Extract the [x, y] coordinate from the center of the cell holding the provided text.  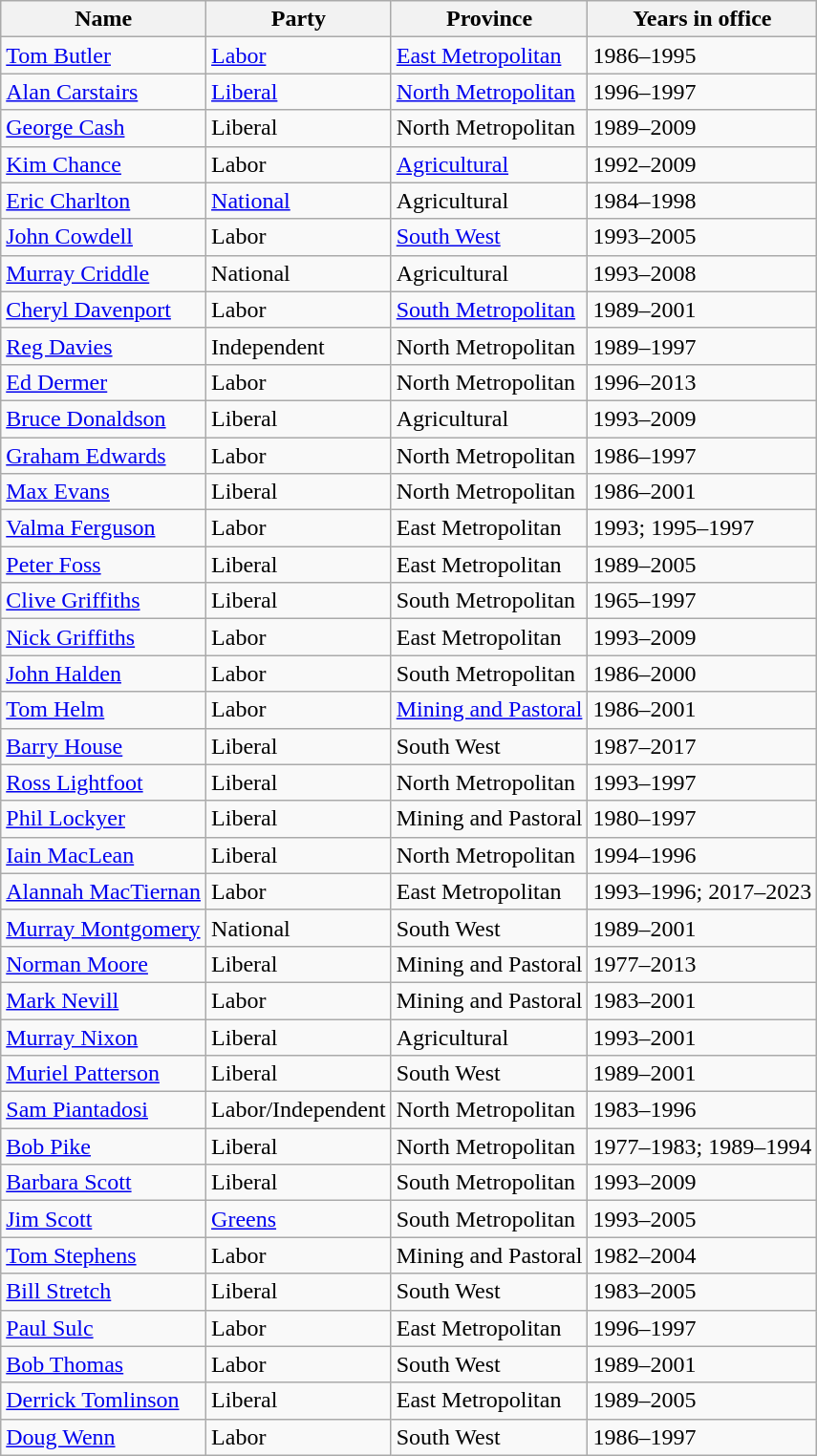
Jim Scott [103, 1219]
Bill Stretch [103, 1292]
Bruce Donaldson [103, 418]
Murray Nixon [103, 1037]
1965–1997 [702, 601]
Phil Lockyer [103, 819]
Doug Wenn [103, 1437]
Sam Piantadosi [103, 1110]
1989–1997 [702, 346]
Paul Sulc [103, 1328]
Bob Pike [103, 1146]
1986–1995 [702, 55]
Murray Criddle [103, 273]
1977–1983; 1989–1994 [702, 1146]
Name [103, 19]
Kim Chance [103, 164]
John Halden [103, 674]
1984–1998 [702, 201]
Mark Nevill [103, 1000]
Tom Helm [103, 710]
George Cash [103, 128]
Muriel Patterson [103, 1074]
1986–2000 [702, 674]
Nick Griffiths [103, 637]
Barbara Scott [103, 1183]
Ed Dermer [103, 382]
1996–2013 [702, 382]
Murray Montgomery [103, 928]
Bob Thomas [103, 1364]
1993–1996; 2017–2023 [702, 891]
1982–2004 [702, 1255]
Valma Ferguson [103, 528]
Derrick Tomlinson [103, 1401]
Max Evans [103, 492]
Greens [299, 1219]
Cheryl Davenport [103, 310]
1983–2001 [702, 1000]
1983–1996 [702, 1110]
Tom Butler [103, 55]
1977–2013 [702, 964]
Peter Foss [103, 565]
Norman Moore [103, 964]
1994–1996 [702, 855]
1989–2009 [702, 128]
Independent [299, 346]
1993–2001 [702, 1037]
Labor/Independent [299, 1110]
Alan Carstairs [103, 92]
Graham Edwards [103, 456]
Alannah MacTiernan [103, 891]
Iain MacLean [103, 855]
John Cowdell [103, 237]
1983–2005 [702, 1292]
Province [489, 19]
Ross Lightfoot [103, 782]
1993–1997 [702, 782]
1993–2008 [702, 273]
Clive Griffiths [103, 601]
Party [299, 19]
Barry House [103, 746]
Tom Stephens [103, 1255]
Years in office [702, 19]
Eric Charlton [103, 201]
1992–2009 [702, 164]
1980–1997 [702, 819]
1993; 1995–1997 [702, 528]
Reg Davies [103, 346]
1987–2017 [702, 746]
